Identify which cell holds the provided text, then report its (x, y) central coordinate. 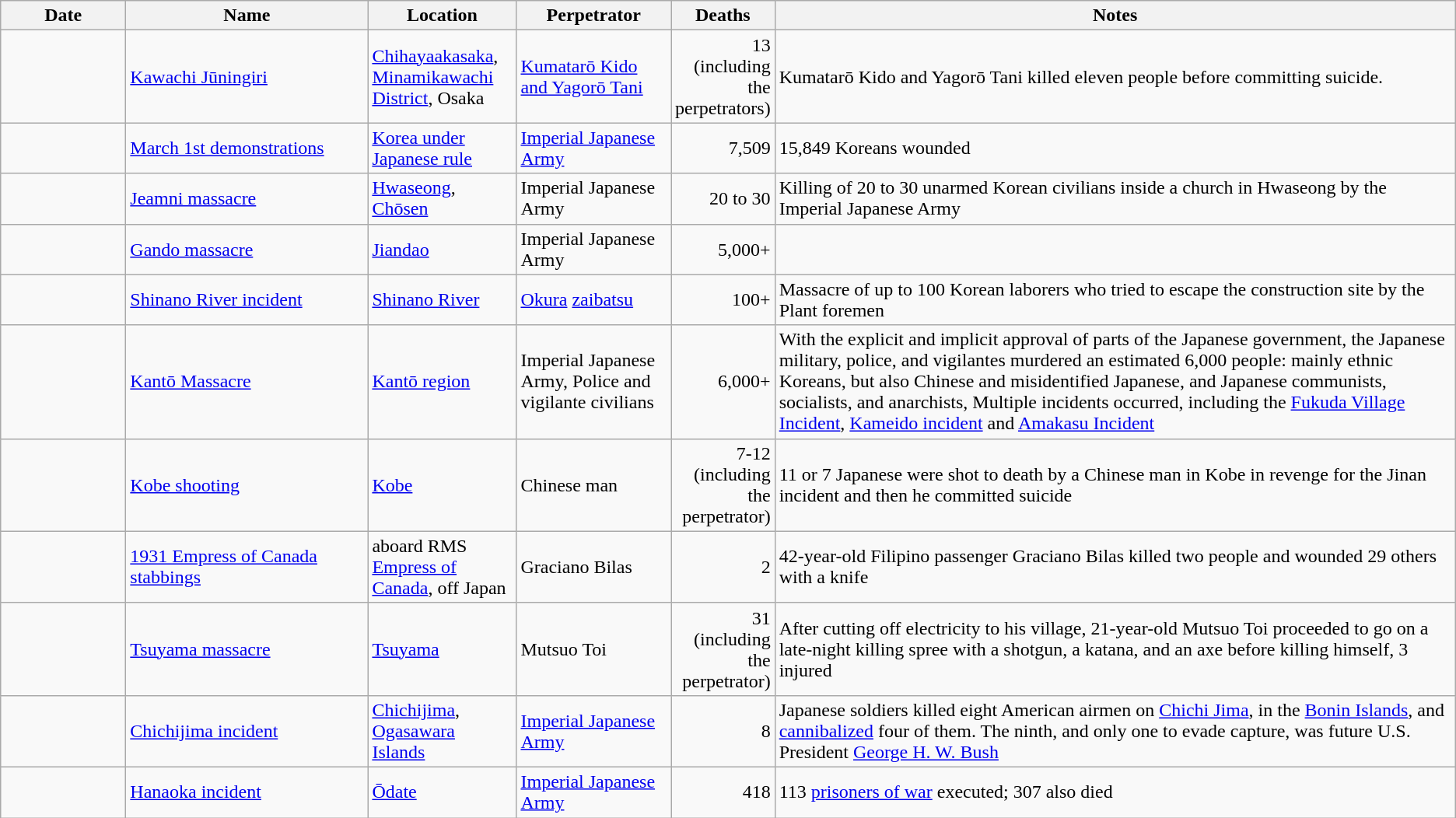
Korea under Japanese rule (442, 148)
Chihayaakasaka, Minamikawachi District, Osaka (442, 76)
Tsuyama massacre (247, 648)
Imperial Japanese Army, Police and vigilante civilians (594, 382)
Kantō Massacre (247, 382)
Name (247, 16)
113 prisoners of war executed; 307 also died (1115, 792)
418 (723, 792)
6,000+ (723, 382)
2 (723, 567)
5,000+ (723, 249)
Massacre of up to 100 Korean laborers who tried to escape the construction site by the Plant foremen (1115, 300)
Chichijima incident (247, 731)
Shinano River incident (247, 300)
Killing of 20 to 30 unarmed Korean civilians inside a church in Hwaseong by the Imperial Japanese Army (1115, 199)
1931 Empress of Canada stabbings (247, 567)
7-12 (including the perpetrator) (723, 485)
Location (442, 16)
31 (including the perpetrator) (723, 648)
20 to 30 (723, 199)
Okura zaibatsu (594, 300)
13 (including the perpetrators) (723, 76)
Hanaoka incident (247, 792)
Notes (1115, 16)
March 1st demonstrations (247, 148)
Chinese man (594, 485)
Kantō region (442, 382)
Jiandao (442, 249)
Tsuyama (442, 648)
Graciano Bilas (594, 567)
Gando massacre (247, 249)
Kobe (442, 485)
Jeamni massacre (247, 199)
Ōdate (442, 792)
Hwaseong, Chōsen (442, 199)
7,509 (723, 148)
42-year-old Filipino passenger Graciano Bilas killed two people and wounded 29 others with a knife (1115, 567)
Kobe shooting (247, 485)
Chichijima, Ogasawara Islands (442, 731)
aboard RMS Empress of Canada, off Japan (442, 567)
Kumatarō Kido and Yagorō Tani killed eleven people before committing suicide. (1115, 76)
Shinano River (442, 300)
Kumatarō Kido and Yagorō Tani (594, 76)
100+ (723, 300)
Kawachi Jūningiri (247, 76)
11 or 7 Japanese were shot to death by a Chinese man in Kobe in revenge for the Jinan incident and then he committed suicide (1115, 485)
Date (64, 16)
Perpetrator (594, 16)
15,849 Koreans wounded (1115, 148)
Mutsuo Toi (594, 648)
Deaths (723, 16)
8 (723, 731)
